Locate the cell with the specified text and output its [x, y] center coordinate. 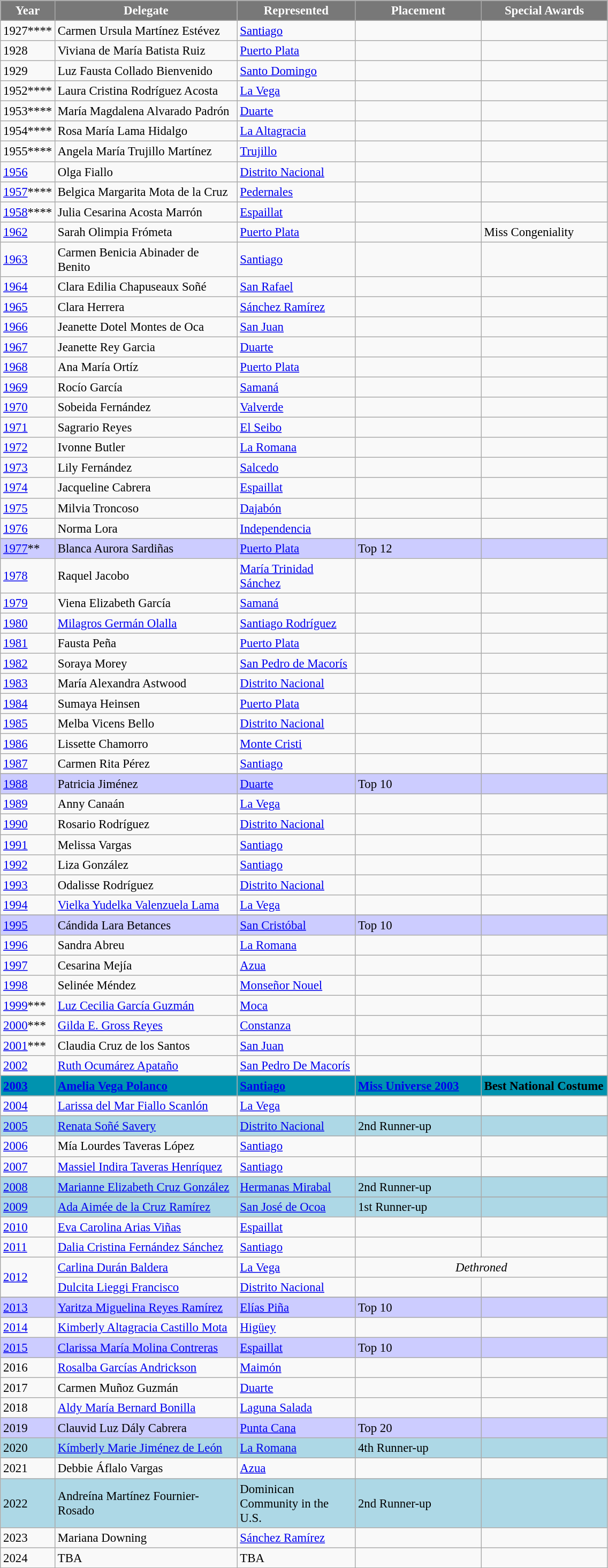
Milvia Troncoso [146, 508]
1990 [28, 824]
1989 [28, 805]
2018 [28, 1408]
Monseñor Nouel [297, 986]
1986 [28, 744]
Sagrario Reyes [146, 428]
2009 [28, 1207]
Sarah Olimpia Frómeta [146, 232]
Carmen Muñoz Guzmán [146, 1388]
1984 [28, 704]
Milagros Germán Olalla [146, 623]
Dalia Cristina Fernández Sánchez [146, 1247]
1999*** [28, 1005]
Trujillo [297, 152]
1957**** [28, 192]
1985 [28, 724]
Clara Edilia Chapuseaux Soñé [146, 287]
Patricia Jiménez [146, 784]
Top 12 [419, 548]
1956 [28, 172]
Monte Cristi [297, 744]
Raquel Jacobo [146, 576]
Rosa María Lama Hidalgo [146, 131]
1992 [28, 865]
Debbie Áflalo Vargas [146, 1468]
1983 [28, 684]
Clauvid Luz Dály Cabrera [146, 1428]
2010 [28, 1227]
1996 [28, 945]
Soraya Morey [146, 663]
Julia Cesarina Acosta Marrón [146, 212]
2015 [28, 1348]
2011 [28, 1247]
Mía Lourdes Taveras López [146, 1147]
Clara Herrera [146, 307]
Melissa Vargas [146, 845]
Sandra Abreu [146, 945]
Sumaya Heinsen [146, 704]
Gilda E. Gross Reyes [146, 1026]
Odalisse Rodríguez [146, 885]
2024 [28, 1558]
Andreína Martínez Fournier-Rosado [146, 1503]
Carmen Benicia Abinader de Benito [146, 259]
Rocío García [146, 388]
1st Runner-up [419, 1207]
1964 [28, 287]
1965 [28, 307]
Laguna Salada [297, 1408]
1928 [28, 51]
Liza González [146, 865]
1962 [28, 232]
1955**** [28, 152]
1963 [28, 259]
Sobeida Fernández [146, 407]
Claudia Cruz de los Santos [146, 1046]
1927**** [28, 31]
1979 [28, 603]
2014 [28, 1328]
1991 [28, 845]
Renata Soñé Savery [146, 1126]
Dulcita Lieggi Francisco [146, 1287]
1970 [28, 407]
Santo Domingo [297, 71]
Constanza [297, 1026]
1994 [28, 905]
2003 [28, 1086]
2000*** [28, 1026]
2016 [28, 1368]
1995 [28, 925]
Aldy María Bernard Bonilla [146, 1408]
Miss Universe 2003 [419, 1086]
1987 [28, 764]
Anny Canaán [146, 805]
La Altagracia [297, 131]
Luz Cecilia García Guzmán [146, 1005]
Selinée Méndez [146, 986]
Santiago Rodríguez [297, 623]
Belgica Margarita Mota de la Cruz [146, 192]
Dajabón [297, 508]
2020 [28, 1448]
2021 [28, 1468]
2005 [28, 1126]
1971 [28, 428]
1997 [28, 965]
1929 [28, 71]
2017 [28, 1388]
Rosario Rodríguez [146, 824]
Dominican Community in the U.S. [297, 1503]
Jeanette Dotel Montes de Oca [146, 327]
Miss Congeniality [544, 232]
Dethroned [482, 1267]
Melba Vicens Bello [146, 724]
Elías Piña [297, 1307]
Fausta Peña [146, 643]
Blanca Aurora Sardiñas [146, 548]
Vielka Yudelka Valenzuela Lama [146, 905]
Higüey [297, 1328]
Ivonne Butler [146, 448]
1953**** [28, 111]
María Magdalena Alvarado Padrón [146, 111]
2012 [28, 1277]
Delegate [146, 11]
Salcedo [297, 468]
1966 [28, 327]
San Pedro de Macorís [297, 663]
1974 [28, 488]
Luz Fausta Collado Bienvenido [146, 71]
Marianne Elizabeth Cruz González [146, 1187]
1972 [28, 448]
Viena Elizabeth García [146, 603]
4th Runner-up [419, 1448]
1954**** [28, 131]
2006 [28, 1147]
Lissette Chamorro [146, 744]
1980 [28, 623]
Clarissa María Molina Contreras [146, 1348]
Carmen Rita Pérez [146, 764]
Jacqueline Cabrera [146, 488]
2001*** [28, 1046]
1998 [28, 986]
Massiel Indira Taveras Henríquez [146, 1166]
2022 [28, 1503]
1993 [28, 885]
Amelia Vega Polanco [146, 1086]
Moca [297, 1005]
Represented [297, 11]
2004 [28, 1106]
Carlina Durán Baldera [146, 1267]
Olga Fiallo [146, 172]
Rosalba Garcías Andrickson [146, 1368]
Eva Carolina Arias Viñas [146, 1227]
Valverde [297, 407]
1968 [28, 367]
1976 [28, 528]
Kimberly Altagracia Castillo Mota [146, 1328]
Mariana Downing [146, 1537]
1977** [28, 548]
1952**** [28, 91]
2007 [28, 1166]
Viviana de María Batista Ruiz [146, 51]
Independencia [297, 528]
Jeanette Rey Garcia [146, 347]
San José de Ocoa [297, 1207]
Carmen Ursula Martínez Estévez [146, 31]
1982 [28, 663]
María Alexandra Astwood [146, 684]
1958**** [28, 212]
1973 [28, 468]
Maimón [297, 1368]
Angela María Trujillo Martínez [146, 152]
Kímberly Marie Jiménez de León [146, 1448]
San Cristóbal [297, 925]
Ana María Ortíz [146, 367]
Ruth Ocumárez Apataño [146, 1066]
Punta Cana [297, 1428]
Ada Aimée de la Cruz Ramírez [146, 1207]
1975 [28, 508]
2008 [28, 1187]
San Rafael [297, 287]
2002 [28, 1066]
2019 [28, 1428]
Yaritza Miguelina Reyes Ramírez [146, 1307]
Cesarina Mejía [146, 965]
1981 [28, 643]
Best National Costume [544, 1086]
1967 [28, 347]
1978 [28, 576]
1969 [28, 388]
Cándida Lara Betances [146, 925]
Larissa del Mar Fiallo Scanlón [146, 1106]
1988 [28, 784]
San Pedro De Macorís [297, 1066]
Laura Cristina Rodríguez Acosta [146, 91]
Pedernales [297, 192]
Norma Lora [146, 528]
Top 20 [419, 1428]
María Trinidad Sánchez [297, 576]
2013 [28, 1307]
Lily Fernández [146, 468]
2023 [28, 1537]
Placement [419, 11]
Year [28, 11]
Special Awards [544, 11]
El Seibo [297, 428]
Hermanas Mirabal [297, 1187]
